Determine the [X, Y] coordinate at the center of the cell enclosing the given text.  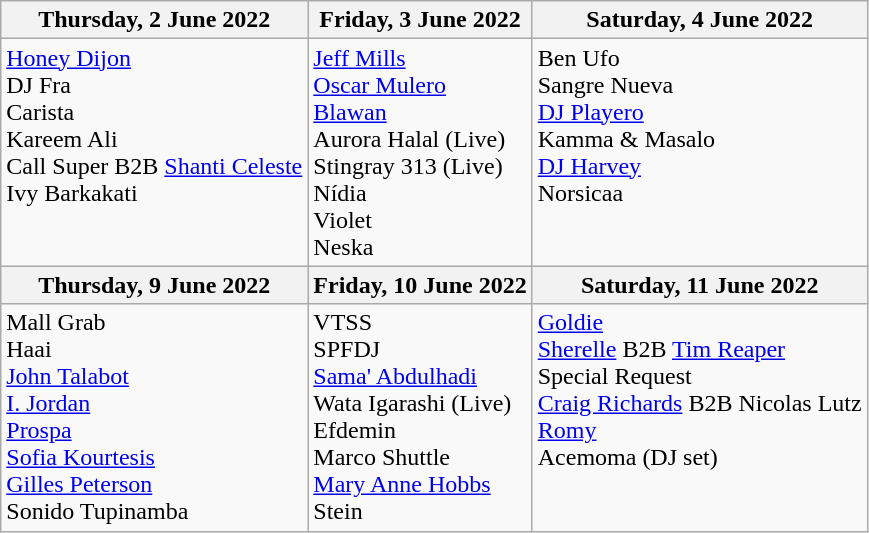
Thursday, 2 June 2022 [154, 20]
GoldieSherelle B2B Tim ReaperSpecial RequestCraig Richards B2B Nicolas LutzRomyAcemoma (DJ set) [700, 418]
Saturday, 11 June 2022 [700, 285]
Mall GrabHaaiJohn TalabotI. JordanProspaSofia KourtesisGilles PetersonSonido Tupinamba [154, 418]
Saturday, 4 June 2022 [700, 20]
Honey DijonDJ FraCaristaKareem AliCall Super B2B Shanti CelesteIvy Barkakati [154, 152]
Friday, 3 June 2022 [420, 20]
VTSSSPFDJSama' AbdulhadiWata Igarashi (Live)EfdeminMarco ShuttleMary Anne HobbsStein [420, 418]
Jeff MillsOscar MuleroBlawanAurora Halal (Live)Stingray 313 (Live)NídiaVioletNeska [420, 152]
Friday, 10 June 2022 [420, 285]
Thursday, 9 June 2022 [154, 285]
Ben UfoSangre NuevaDJ PlayeroKamma & MasaloDJ HarveyNorsicaa [700, 152]
